Return (X, Y) of the center of cell containing provided text 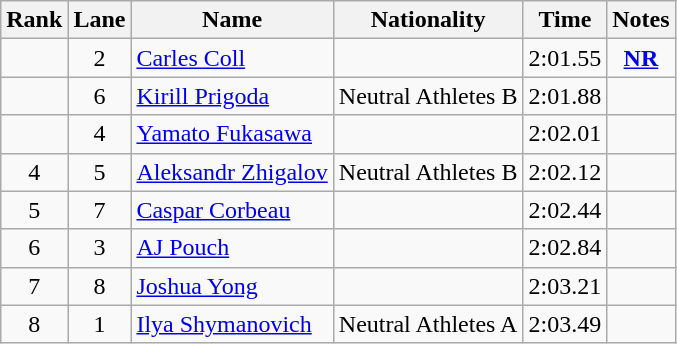
NR (641, 58)
Notes (641, 20)
Aleksandr Zhigalov (232, 172)
Neutral Athletes A (428, 324)
Ilya Shymanovich (232, 324)
2:02.84 (565, 248)
Carles Coll (232, 58)
Kirill Prigoda (232, 96)
Joshua Yong (232, 286)
2 (100, 58)
Caspar Corbeau (232, 210)
2:01.88 (565, 96)
2:03.49 (565, 324)
Yamato Fukasawa (232, 134)
Lane (100, 20)
Rank (34, 20)
2:02.01 (565, 134)
AJ Pouch (232, 248)
3 (100, 248)
Name (232, 20)
2:03.21 (565, 286)
1 (100, 324)
2:02.44 (565, 210)
Time (565, 20)
Nationality (428, 20)
2:02.12 (565, 172)
2:01.55 (565, 58)
